Capture the cell that displays the provided text and extract its (X, Y) central coordinate. 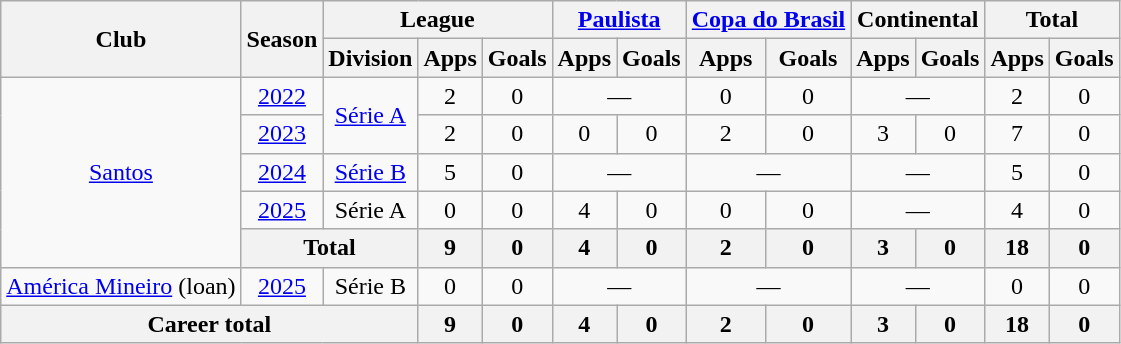
7 (1017, 134)
Copa do Brasil (768, 20)
Career total (210, 324)
2024 (282, 172)
Continental (918, 20)
2023 (282, 134)
Santos (121, 172)
América Mineiro (loan) (121, 286)
Division (370, 58)
Paulista (619, 20)
Season (282, 39)
Club (121, 39)
League (438, 20)
2022 (282, 96)
